Output the (x, y) coordinate of the center of the cell containing the given text.  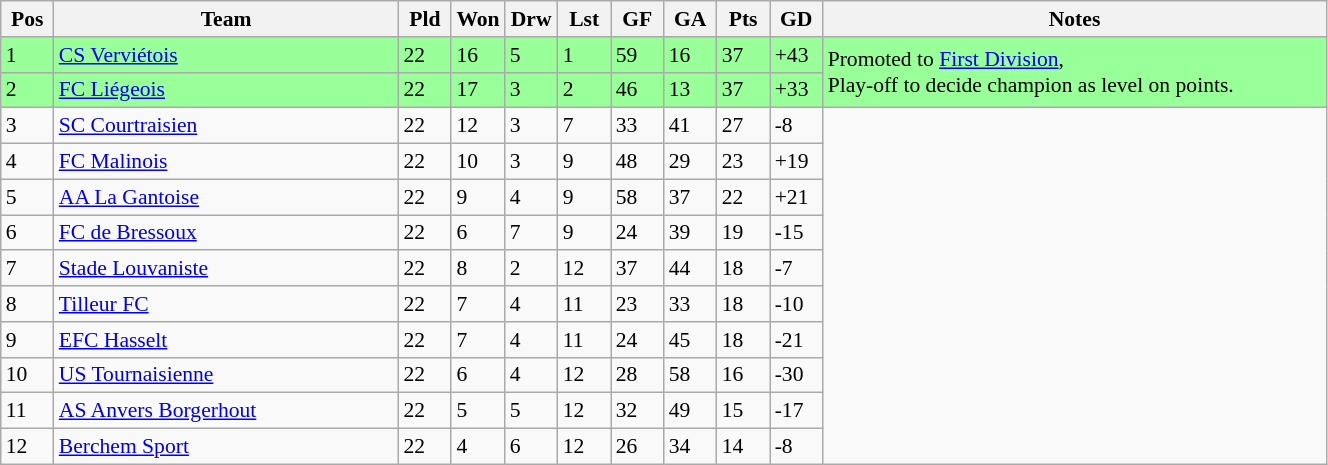
-10 (796, 304)
US Tournaisienne (226, 375)
44 (690, 269)
32 (638, 411)
39 (690, 233)
19 (744, 233)
+43 (796, 55)
CS Verviétois (226, 55)
FC de Bressoux (226, 233)
GF (638, 19)
Drw (532, 19)
34 (690, 447)
-7 (796, 269)
Pos (28, 19)
-30 (796, 375)
GA (690, 19)
GD (796, 19)
+19 (796, 162)
Pts (744, 19)
-17 (796, 411)
-21 (796, 340)
Pld (424, 19)
FC Malinois (226, 162)
59 (638, 55)
AA La Gantoise (226, 197)
FC Liégeois (226, 90)
Stade Louvaniste (226, 269)
17 (478, 90)
-15 (796, 233)
Berchem Sport (226, 447)
49 (690, 411)
Tilleur FC (226, 304)
Notes (1075, 19)
48 (638, 162)
SC Courtraisien (226, 126)
29 (690, 162)
Won (478, 19)
15 (744, 411)
26 (638, 447)
Team (226, 19)
13 (690, 90)
41 (690, 126)
+33 (796, 90)
45 (690, 340)
27 (744, 126)
14 (744, 447)
AS Anvers Borgerhout (226, 411)
EFC Hasselt (226, 340)
28 (638, 375)
+21 (796, 197)
46 (638, 90)
Promoted to First Division,Play-off to decide champion as level on points. (1075, 72)
Lst (584, 19)
